Scan for the cell matching the given text and deliver its [x, y] coordinate at center. 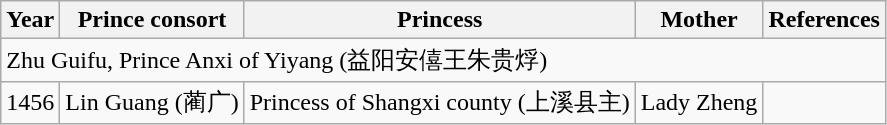
Zhu Guifu, Prince Anxi of Yiyang (益阳安僖王朱贵烰) [444, 60]
Lin Guang (蔺广) [152, 102]
Princess of Shangxi county (上溪县主) [440, 102]
Prince consort [152, 20]
Lady Zheng [699, 102]
Year [30, 20]
Mother [699, 20]
References [824, 20]
1456 [30, 102]
Princess [440, 20]
